Provide the [X, Y] coordinate of the cell's center where the given text is located.  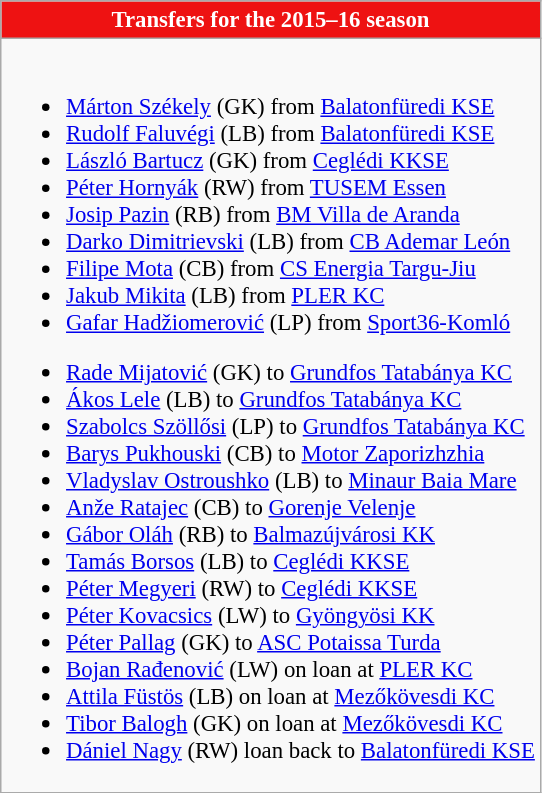
Transfers for the 2015–16 season [270, 20]
